Provide the (x, y) coordinate of the cell's center where the given text is located.  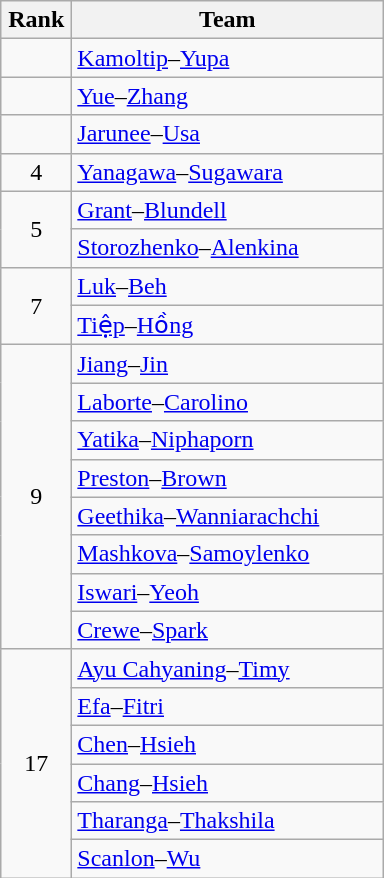
7 (36, 306)
Luk–Beh (228, 286)
Mashkova–Samoylenko (228, 554)
Yatika–Niphaporn (228, 440)
Chang–Hsieh (228, 783)
Iswari–Yeoh (228, 592)
9 (36, 497)
Chen–Hsieh (228, 744)
5 (36, 229)
Tharanga–Thakshila (228, 821)
Efa–Fitri (228, 706)
Scanlon–Wu (228, 859)
Grant–Blundell (228, 210)
Geethika–Wanniarachchi (228, 516)
Rank (36, 20)
Crewe–Spark (228, 630)
4 (36, 172)
Storozhenko–Alenkina (228, 248)
Ayu Cahyaning–Timy (228, 668)
Team (228, 20)
Yue–Zhang (228, 96)
Kamoltip–Yupa (228, 58)
Tiệp–Hồng (228, 325)
Preston–Brown (228, 478)
17 (36, 763)
Jiang–Jin (228, 364)
Jarunee–Usa (228, 134)
Laborte–Carolino (228, 402)
Yanagawa–Sugawara (228, 172)
